Locate the cell with the specified text and output its (x, y) center coordinate. 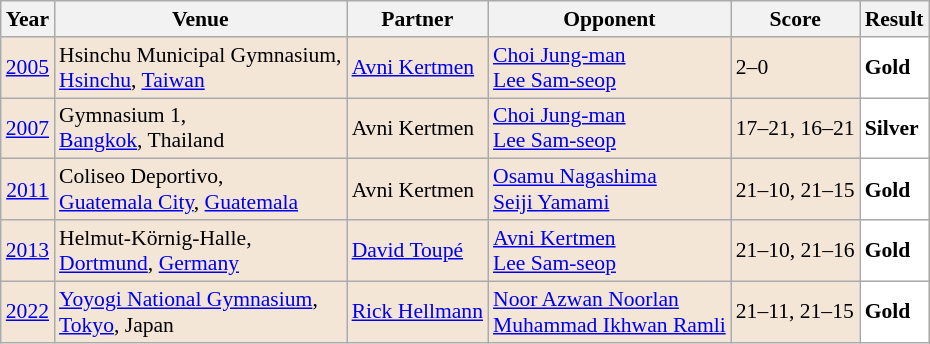
21–11, 21–15 (796, 312)
2–0 (796, 68)
Year (28, 19)
Silver (894, 128)
17–21, 16–21 (796, 128)
Osamu Nagashima Seiji Yamami (610, 190)
Gymnasium 1,Bangkok, Thailand (200, 128)
Hsinchu Municipal Gymnasium,Hsinchu, Taiwan (200, 68)
Score (796, 19)
Avni Kertmen Lee Sam-seop (610, 250)
Venue (200, 19)
2005 (28, 68)
2007 (28, 128)
Result (894, 19)
Partner (418, 19)
2022 (28, 312)
Coliseo Deportivo,Guatemala City, Guatemala (200, 190)
21–10, 21–16 (796, 250)
Opponent (610, 19)
David Toupé (418, 250)
21–10, 21–15 (796, 190)
Helmut-Körnig-Halle,Dortmund, Germany (200, 250)
Yoyogi National Gymnasium,Tokyo, Japan (200, 312)
Noor Azwan Noorlan Muhammad Ikhwan Ramli (610, 312)
2011 (28, 190)
Rick Hellmann (418, 312)
2013 (28, 250)
